For the text-containing cell, return its midpoint in (X, Y) coordinate format. 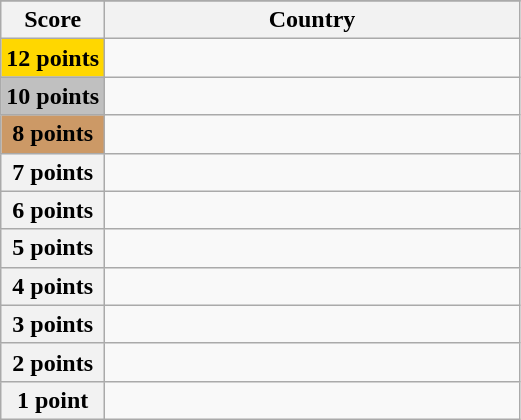
6 points (53, 210)
1 point (53, 400)
Score (53, 20)
2 points (53, 362)
3 points (53, 324)
8 points (53, 134)
Country (312, 20)
7 points (53, 172)
4 points (53, 286)
5 points (53, 248)
12 points (53, 58)
10 points (53, 96)
